Extract the [X, Y] coordinate from the center of the cell holding the provided text.  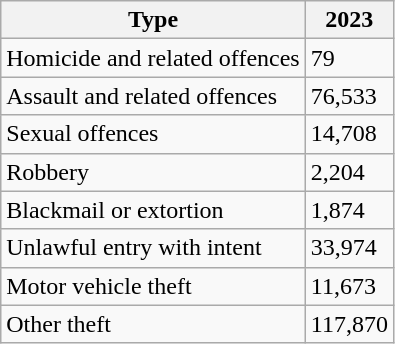
2,204 [349, 172]
Motor vehicle theft [153, 286]
Homicide and related offences [153, 58]
Type [153, 20]
79 [349, 58]
76,533 [349, 96]
Sexual offences [153, 134]
Blackmail or extortion [153, 210]
33,974 [349, 248]
Unlawful entry with intent [153, 248]
14,708 [349, 134]
Robbery [153, 172]
1,874 [349, 210]
2023 [349, 20]
117,870 [349, 324]
Assault and related offences [153, 96]
Other theft [153, 324]
11,673 [349, 286]
